Find where the given text appears and provide that cell's center as (X, Y) coordinate. 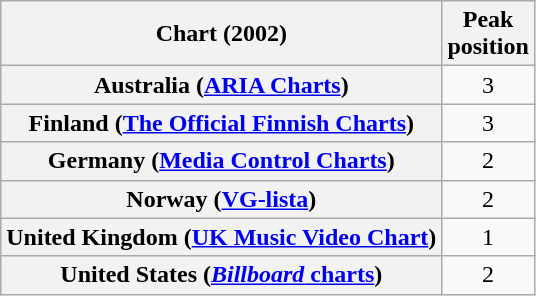
Germany (Media Control Charts) (222, 161)
Chart (2002) (222, 34)
Norway (VG-lista) (222, 199)
1 (488, 237)
Peakposition (488, 34)
United States (Billboard charts) (222, 275)
United Kingdom (UK Music Video Chart) (222, 237)
Finland (The Official Finnish Charts) (222, 123)
Australia (ARIA Charts) (222, 85)
